Return [x, y] of the center of cell containing provided text 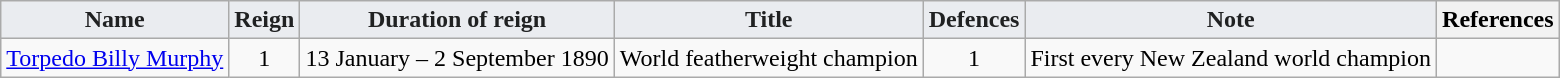
13 January – 2 September 1890 [457, 58]
Duration of reign [457, 20]
First every New Zealand world champion [1231, 58]
Torpedo Billy Murphy [115, 58]
Name [115, 20]
Title [768, 20]
Defences [974, 20]
World featherweight champion [768, 58]
Note [1231, 20]
Reign [264, 20]
References [1498, 20]
